Provide the [X, Y] coordinate of the cell's center where the given text is located.  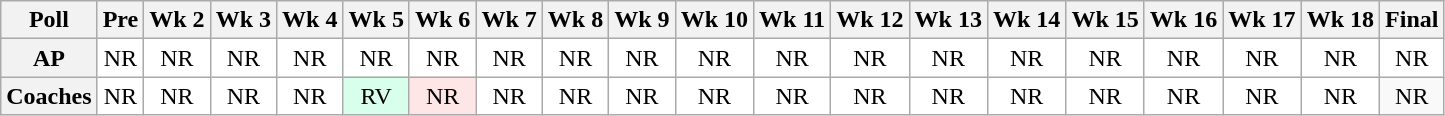
Final [1412, 20]
Poll [49, 20]
Pre [120, 20]
Wk 2 [177, 20]
Wk 5 [376, 20]
Wk 16 [1183, 20]
Wk 3 [243, 20]
Wk 6 [442, 20]
Wk 15 [1105, 20]
Wk 12 [870, 20]
Wk 17 [1262, 20]
Wk 9 [642, 20]
Wk 7 [509, 20]
Wk 11 [792, 20]
Wk 18 [1340, 20]
Coaches [49, 96]
Wk 4 [310, 20]
Wk 13 [948, 20]
RV [376, 96]
Wk 10 [714, 20]
Wk 14 [1026, 20]
Wk 8 [575, 20]
AP [49, 58]
